Locate the cell with the specified text and output its [X, Y] center coordinate. 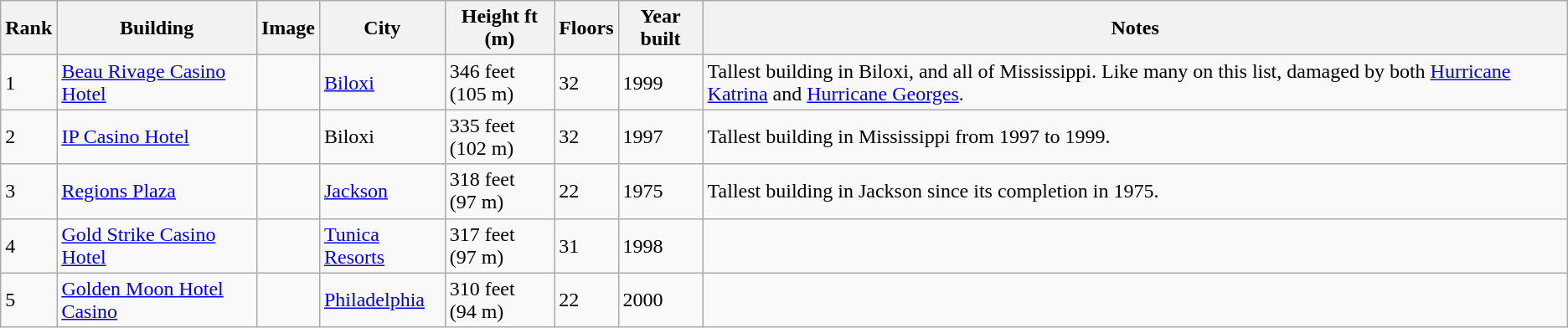
2000 [660, 300]
318 feet(97 m) [499, 191]
Tallest building in Jackson since its completion in 1975. [1135, 191]
Year built [660, 28]
5 [28, 300]
3 [28, 191]
Jackson [382, 191]
Tallest building in Mississippi from 1997 to 1999. [1135, 137]
4 [28, 246]
City [382, 28]
Gold Strike Casino Hotel [157, 246]
Height ft (m) [499, 28]
1999 [660, 82]
346 feet(105 m) [499, 82]
1 [28, 82]
Tallest building in Biloxi, and all of Mississippi. Like many on this list, damaged by both Hurricane Katrina and Hurricane Georges. [1135, 82]
1975 [660, 191]
Image [288, 28]
317 feet(97 m) [499, 246]
Notes [1135, 28]
Philadelphia [382, 300]
Tunica Resorts [382, 246]
1997 [660, 137]
1998 [660, 246]
Beau Rivage Casino Hotel [157, 82]
Building [157, 28]
IP Casino Hotel [157, 137]
Golden Moon Hotel Casino [157, 300]
Rank [28, 28]
310 feet(94 m) [499, 300]
Regions Plaza [157, 191]
335 feet(102 m) [499, 137]
31 [586, 246]
2 [28, 137]
Floors [586, 28]
